For the text-containing cell, return its midpoint in [x, y] coordinate format. 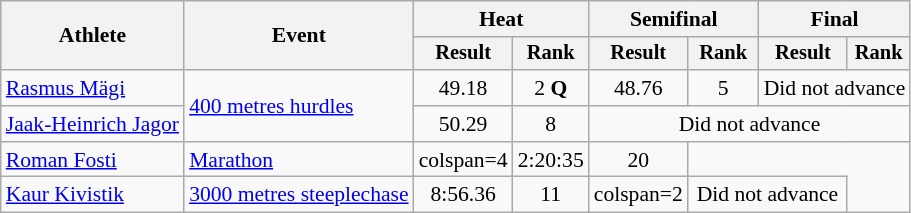
8:56.36 [464, 195]
Kaur Kivistik [92, 195]
2:20:35 [551, 160]
20 [638, 160]
11 [551, 195]
49.18 [464, 88]
Event [299, 36]
Roman Fosti [92, 160]
Rasmus Mägi [92, 88]
8 [551, 124]
colspan=2 [638, 195]
Jaak-Heinrich Jagor [92, 124]
5 [724, 88]
3000 metres steeplechase [299, 195]
colspan=4 [464, 160]
2 Q [551, 88]
Final [835, 19]
Athlete [92, 36]
Semifinal [674, 19]
Heat [502, 19]
50.29 [464, 124]
Marathon [299, 160]
48.76 [638, 88]
400 metres hurdles [299, 106]
